For the text-containing cell, return its midpoint in [x, y] coordinate format. 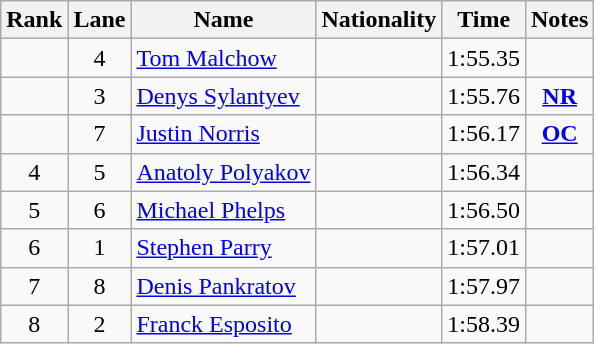
1:55.35 [484, 58]
Denys Sylantyev [224, 96]
Anatoly Polyakov [224, 172]
Lane [100, 20]
1:57.01 [484, 248]
Rank [34, 20]
Franck Esposito [224, 324]
2 [100, 324]
NR [559, 96]
Nationality [379, 20]
1:56.17 [484, 134]
1 [100, 248]
Stephen Parry [224, 248]
1:56.34 [484, 172]
1:58.39 [484, 324]
Tom Malchow [224, 58]
Notes [559, 20]
1:56.50 [484, 210]
OC [559, 134]
1:57.97 [484, 286]
Denis Pankratov [224, 286]
Time [484, 20]
3 [100, 96]
Name [224, 20]
1:55.76 [484, 96]
Justin Norris [224, 134]
Michael Phelps [224, 210]
